Scan for the cell matching the given text and deliver its [x, y] coordinate at center. 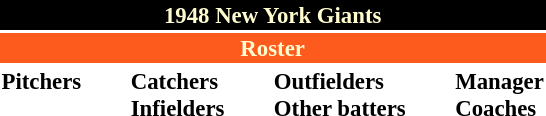
Roster [272, 48]
1948 New York Giants [272, 15]
